Scan for the cell matching the given text and deliver its [X, Y] coordinate at center. 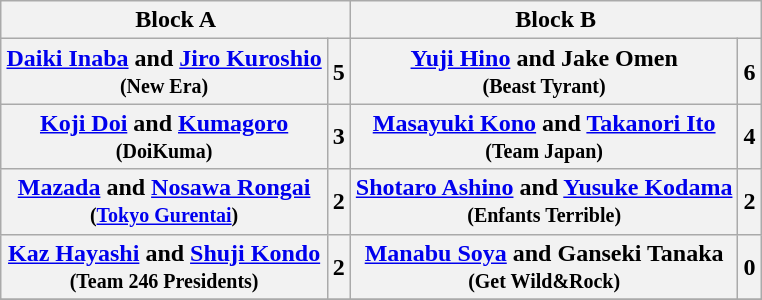
5 [338, 72]
6 [750, 72]
Block B [556, 20]
Koji Doi and Kumagoro (DoiKuma) [164, 136]
Mazada and Nosawa Rongai (Tokyo Gurentai) [164, 202]
Kaz Hayashi and Shuji Kondo (Team 246 Presidents) [164, 266]
Daiki Inaba and Jiro Kuroshio (New Era) [164, 72]
4 [750, 136]
Block A [176, 20]
Manabu Soya and Ganseki Tanaka (Get Wild&Rock) [544, 266]
0 [750, 266]
Masayuki Kono and Takanori Ito (Team Japan) [544, 136]
3 [338, 136]
Shotaro Ashino and Yusuke Kodama (Enfants Terrible) [544, 202]
Yuji Hino and Jake Omen (Beast Tyrant) [544, 72]
